Find where the given text appears and provide that cell's center as (X, Y) coordinate. 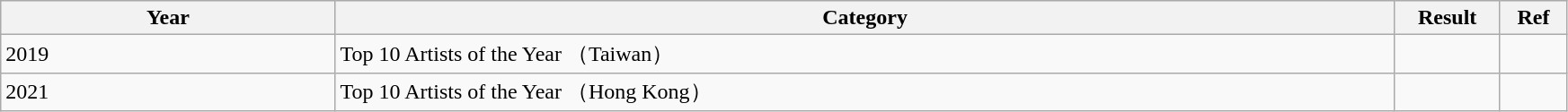
Top 10 Artists of the Year （Taiwan） (864, 54)
Top 10 Artists of the Year （Hong Kong） (864, 91)
Result (1447, 18)
Ref (1533, 18)
Year (168, 18)
2019 (168, 54)
2021 (168, 91)
Category (864, 18)
